Capture the cell that displays the provided text and extract its (X, Y) central coordinate. 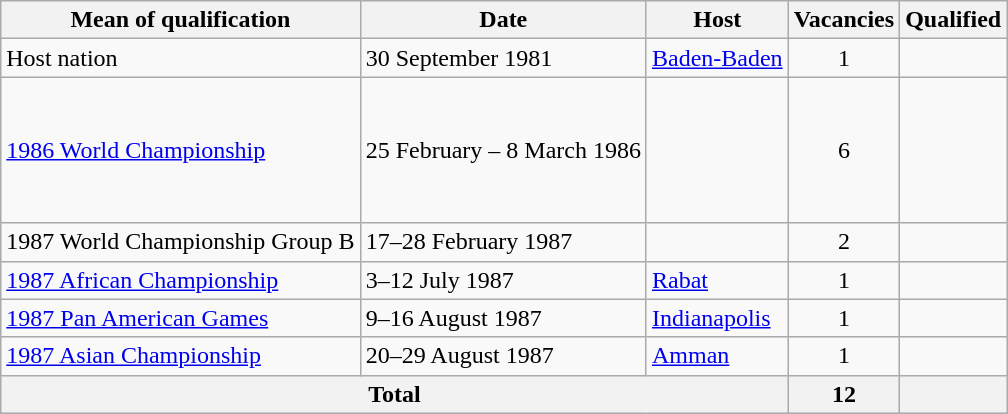
25 February – 8 March 1986 (503, 150)
1987 African Championship (180, 280)
1987 Asian Championship (180, 356)
Host (717, 20)
Baden-Baden (717, 58)
Date (503, 20)
30 September 1981 (503, 58)
9–16 August 1987 (503, 318)
Rabat (717, 280)
Vacancies (844, 20)
Amman (717, 356)
1987 Pan American Games (180, 318)
Qualified (954, 20)
Host nation (180, 58)
1986 World Championship (180, 150)
20–29 August 1987 (503, 356)
17–28 February 1987 (503, 242)
6 (844, 150)
2 (844, 242)
1987 World Championship Group B (180, 242)
Total (394, 394)
3–12 July 1987 (503, 280)
Indianapolis (717, 318)
Mean of qualification (180, 20)
12 (844, 394)
